For the text-containing cell, return its midpoint in (x, y) coordinate format. 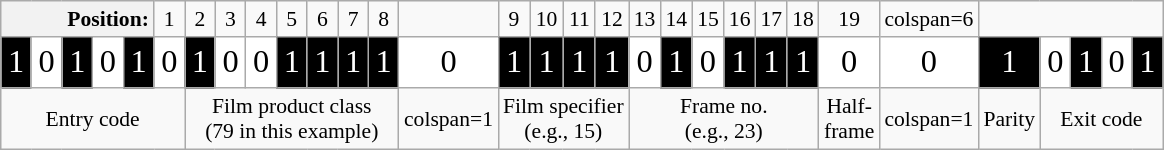
18 (803, 19)
Film specifier(e.g., 15) (564, 120)
11 (579, 19)
12 (612, 19)
7 (354, 19)
15 (708, 19)
5 (292, 19)
Position: (78, 19)
13 (645, 19)
Parity (1009, 120)
Film product class(79 in this example) (292, 120)
16 (740, 19)
6 (322, 19)
2 (200, 19)
8 (384, 19)
Exit code (1102, 120)
Entry code (93, 120)
colspan=6 (928, 19)
17 (772, 19)
9 (514, 19)
Half-frame (849, 120)
10 (546, 19)
Frame no.(e.g., 23) (724, 120)
19 (849, 19)
3 (230, 19)
4 (262, 19)
14 (676, 19)
